Return (x, y) of the center of cell containing provided text 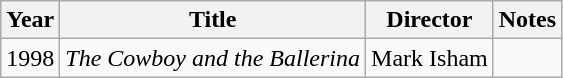
Mark Isham (430, 58)
1998 (30, 58)
Year (30, 20)
Title (213, 20)
Notes (527, 20)
The Cowboy and the Ballerina (213, 58)
Director (430, 20)
